Find where the given text appears and provide that cell's center as (x, y) coordinate. 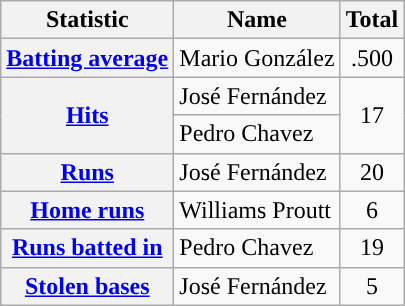
6 (372, 210)
Batting average (88, 58)
Hits (88, 115)
Runs batted in (88, 248)
Mario González (257, 58)
Name (257, 20)
Stolen bases (88, 286)
Williams Proutt (257, 210)
Total (372, 20)
Statistic (88, 20)
17 (372, 115)
19 (372, 248)
20 (372, 172)
Runs (88, 172)
.500 (372, 58)
5 (372, 286)
Home runs (88, 210)
